Provide the (x, y) coordinate of the cell's center where the given text is located.  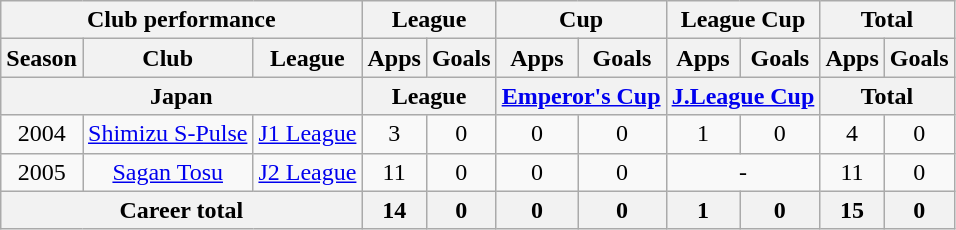
Sagan Tosu (167, 172)
League Cup (743, 20)
Shimizu S-Pulse (167, 134)
4 (852, 134)
Career total (182, 210)
2005 (42, 172)
14 (394, 210)
J1 League (308, 134)
J.League Cup (743, 96)
Club (167, 58)
- (743, 172)
Cup (581, 20)
Season (42, 58)
Club performance (182, 20)
15 (852, 210)
3 (394, 134)
Japan (182, 96)
2004 (42, 134)
J2 League (308, 172)
Emperor's Cup (581, 96)
